Pinpoint the cell where the given text exists, returning its [x, y] midpoint coordinate. 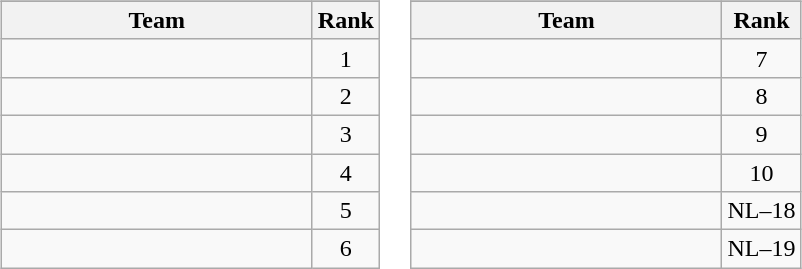
9 [762, 134]
10 [762, 173]
3 [346, 134]
1 [346, 58]
2 [346, 96]
8 [762, 96]
6 [346, 249]
7 [762, 58]
4 [346, 173]
NL–19 [762, 249]
NL–18 [762, 211]
5 [346, 211]
